Capture the cell that displays the provided text and extract its [X, Y] central coordinate. 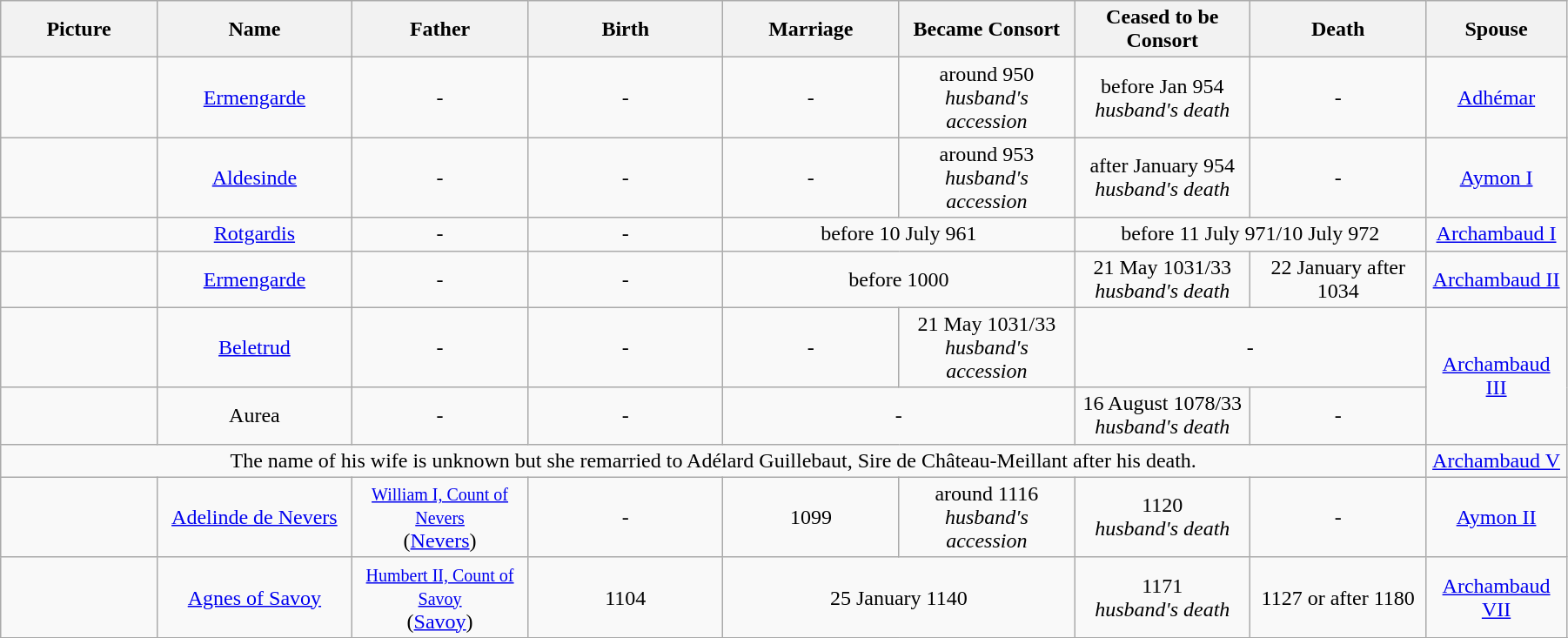
Marriage [811, 30]
Birth [626, 30]
William I, Count of Nevers (Nevers) [440, 517]
Archambaud I [1497, 234]
Father [440, 30]
around 953husband's accession [987, 178]
Adhémar [1497, 97]
Ceased to be Consort [1163, 30]
Archambaud VII [1497, 597]
1120husband's death [1163, 517]
before 11 July 971/10 July 972 [1250, 234]
21 May 1031/33husband's accession [987, 347]
22 January after 1034 [1338, 279]
Picture [78, 30]
Aymon II [1497, 517]
before 10 July 961 [899, 234]
Beletrud [254, 347]
before Jan 954husband's death [1163, 97]
before 1000 [899, 279]
after January 954husband's death [1163, 178]
Archambaud V [1497, 460]
Aurea [254, 416]
21 May 1031/33husband's death [1163, 279]
1171husband's death [1163, 597]
Rotgardis [254, 234]
Death [1338, 30]
around 950husband's accession [987, 97]
The name of his wife is unknown but she remarried to Adélard Guillebaut, Sire de Château-Meillant after his death. [714, 460]
Spouse [1497, 30]
Archambaud III [1497, 376]
Aldesinde [254, 178]
Became Consort [987, 30]
Humbert II, Count of Savoy (Savoy) [440, 597]
Name [254, 30]
1099 [811, 517]
Adelinde de Nevers [254, 517]
25 January 1140 [899, 597]
around 1116husband's accession [987, 517]
1104 [626, 597]
16 August 1078/33husband's death [1163, 416]
1127 or after 1180 [1338, 597]
Agnes of Savoy [254, 597]
Aymon I [1497, 178]
Archambaud II [1497, 279]
